Pinpoint the cell where the given text exists, returning its [x, y] midpoint coordinate. 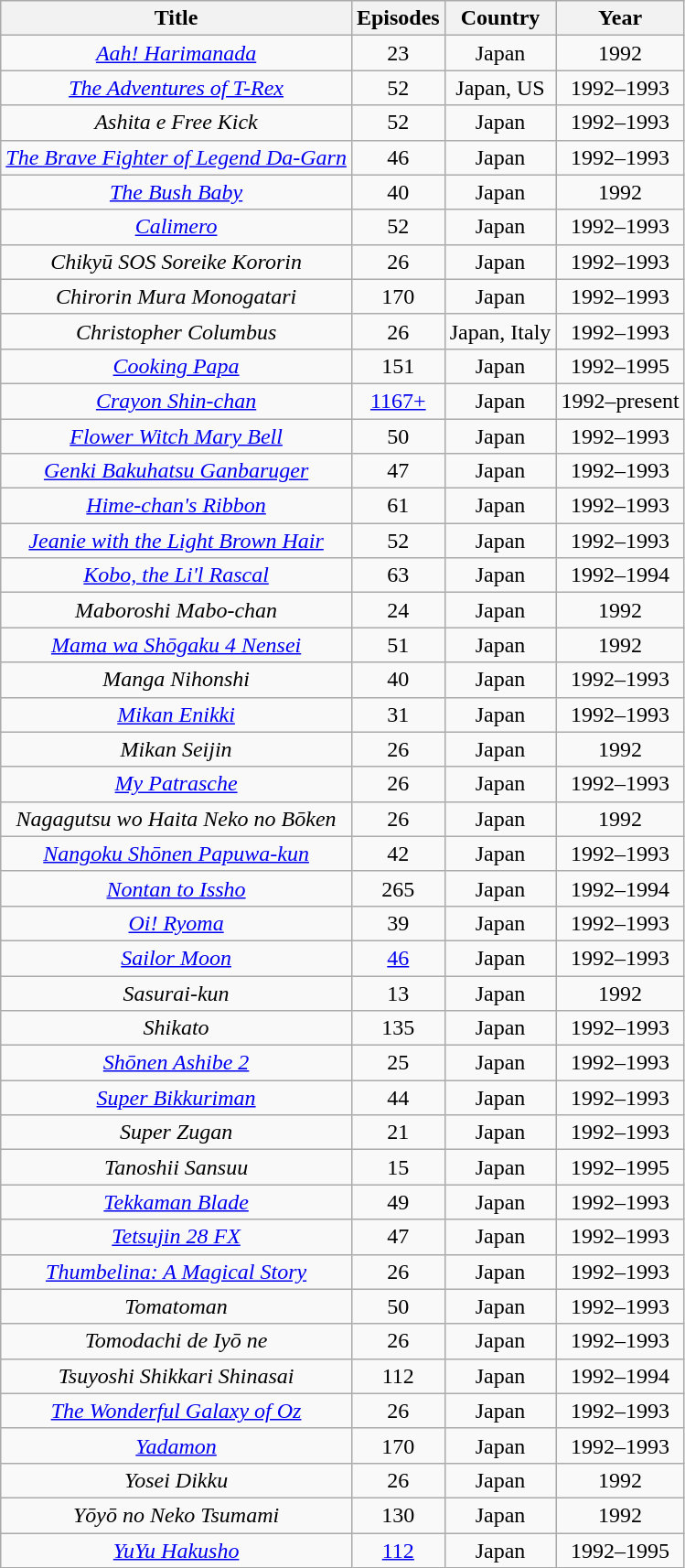
Ashita e Free Kick [177, 123]
23 [398, 53]
13 [398, 993]
Maboroshi Mabo-chan [177, 610]
Shikato [177, 1028]
Chikyū SOS Soreike Kororin [177, 262]
Super Zugan [177, 1133]
Thumbelina: A Magical Story [177, 1272]
Year [620, 18]
Nontan to Issho [177, 888]
Manga Nihonshi [177, 680]
Yosei Dikku [177, 1480]
265 [398, 888]
Japan, US [500, 88]
Jeanie with the Light Brown Hair [177, 541]
Mikan Enikki [177, 714]
Shōnen Ashibe 2 [177, 1063]
My Patrasche [177, 784]
24 [398, 610]
61 [398, 506]
Yōyō no Neko Tsumami [177, 1515]
39 [398, 923]
15 [398, 1167]
Oi! Ryoma [177, 923]
Mama wa Shōgaku 4 Nensei [177, 645]
Genki Bakuhatsu Ganbaruger [177, 471]
Country [500, 18]
Super Bikkuriman [177, 1098]
The Wonderful Galaxy of Oz [177, 1411]
Nagagutsu wo Haita Neko no Bōken [177, 819]
Yadamon [177, 1445]
YuYu Hakusho [177, 1551]
Japan, Italy [500, 331]
Mikan Seijin [177, 749]
25 [398, 1063]
Kobo, the Li'l Rascal [177, 575]
31 [398, 714]
42 [398, 854]
Tanoshii Sansuu [177, 1167]
135 [398, 1028]
Tetsujin 28 FX [177, 1237]
Nangoku Shōnen Papuwa-kun [177, 854]
Tekkaman Blade [177, 1202]
Calimero [177, 227]
Episodes [398, 18]
The Adventures of T-Rex [177, 88]
44 [398, 1098]
The Brave Fighter of Legend Da-Garn [177, 157]
151 [398, 366]
Title [177, 18]
Tomodachi de Iyō ne [177, 1341]
The Bush Baby [177, 192]
Chirorin Mura Monogatari [177, 296]
Crayon Shin-chan [177, 401]
21 [398, 1133]
130 [398, 1515]
Sasurai-kun [177, 993]
Aah! Harimanada [177, 53]
Cooking Papa [177, 366]
Christopher Columbus [177, 331]
51 [398, 645]
Sailor Moon [177, 958]
Flower Witch Mary Bell [177, 436]
Tomatoman [177, 1306]
63 [398, 575]
1992–present [620, 401]
Hime-chan's Ribbon [177, 506]
1167+ [398, 401]
Tsuyoshi Shikkari Shinasai [177, 1376]
49 [398, 1202]
